Return the [x, y] coordinate for the center point of the cell that contains the specified text.  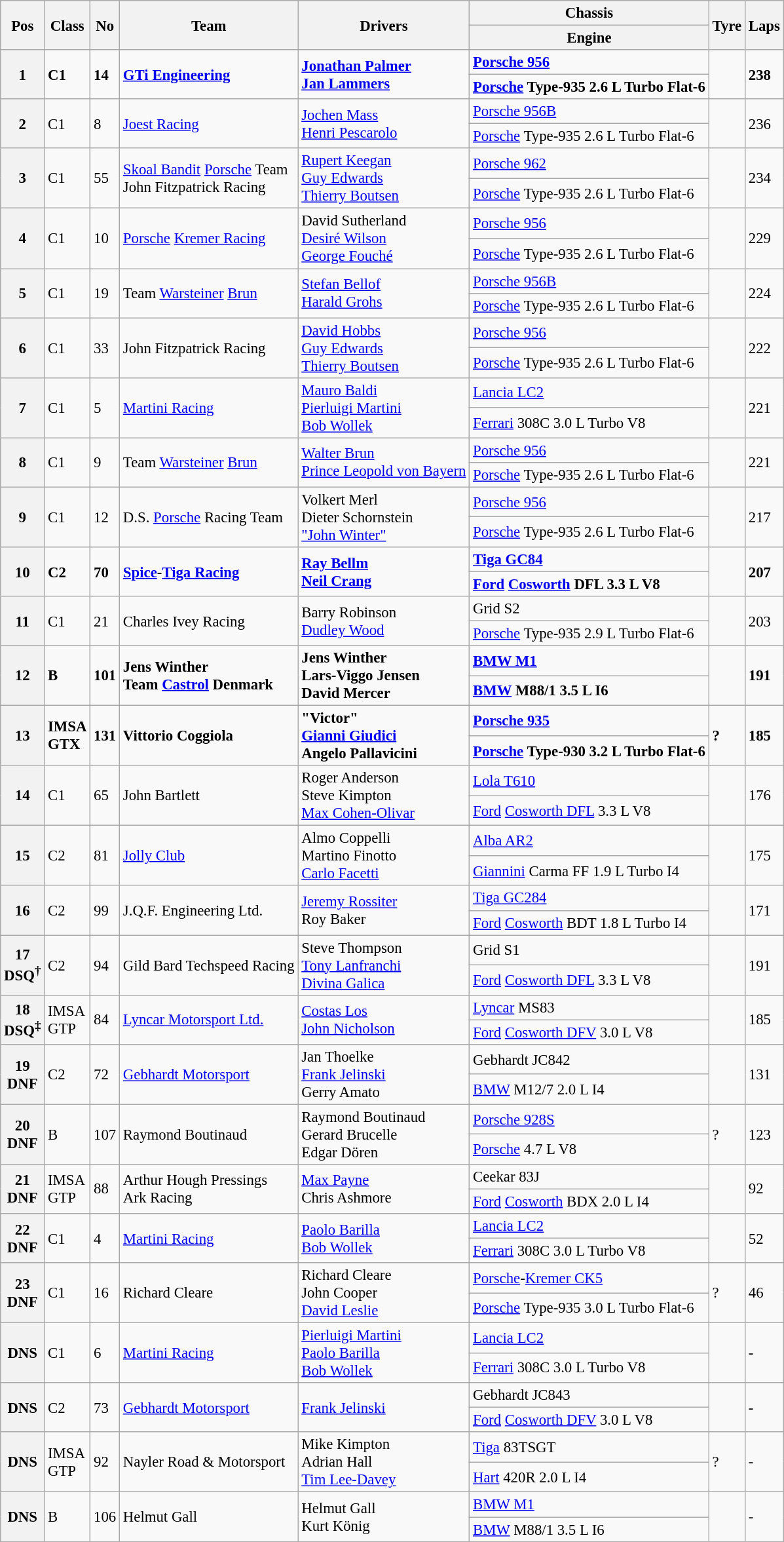
Mauro Baldi Pierluigi Martini Bob Wollek [384, 408]
55 [105, 178]
7 [22, 408]
19DNF [22, 1075]
84 [105, 1020]
Frank Jelinski [384, 1408]
65 [105, 796]
224 [764, 294]
Tiga GC284 [589, 898]
Richard Cleare John Cooper David Leslie [384, 1293]
123 [764, 1134]
Richard Cleare [209, 1293]
3 [22, 178]
17DSQ† [22, 965]
Team [209, 25]
Tiga GC84 [589, 560]
Ceekar 83J [589, 1177]
99 [105, 911]
222 [764, 348]
Ray Bellm Neil Crang [384, 571]
Jonathan Palmer Jan Lammers [384, 75]
Alba AR2 [589, 841]
Pierluigi Martini Paolo Barilla Bob Wollek [384, 1353]
94 [105, 965]
No [105, 25]
Porsche 935 [589, 721]
Paolo Barilla Bob Wollek [384, 1239]
Jolly Club [209, 856]
171 [764, 911]
21DNF [22, 1189]
2 [22, 123]
Arthur Hough Pressings Ark Racing [209, 1189]
Rupert Keegan Guy Edwards Thierry Boutsen [384, 178]
234 [764, 178]
BMW M12/7 2.0 L I4 [589, 1089]
Porsche 4.7 L V8 [589, 1149]
GTi Engineering [209, 75]
John Bartlett [209, 796]
238 [764, 75]
Jan Thoelke Frank Jelinski Gerry Amato [384, 1075]
217 [764, 517]
106 [105, 1516]
Porsche 962 [589, 163]
Lola T610 [589, 781]
Porsche 928S [589, 1119]
207 [764, 571]
Grid S2 [589, 609]
Pos [22, 25]
203 [764, 621]
88 [105, 1189]
72 [105, 1075]
J.Q.F. Engineering Ltd. [209, 911]
Porsche-Kremer CK5 [589, 1278]
Giannini Carma FF 1.9 L Turbo I4 [589, 871]
13 [22, 736]
229 [764, 239]
Gebhardt JC842 [589, 1060]
Porsche Type-930 3.2 L Turbo Flat-6 [589, 751]
15 [22, 856]
Vittorio Coggiola [209, 736]
Joest Racing [209, 123]
11 [22, 621]
Barry Robinson Dudley Wood [384, 621]
18DSQ‡ [22, 1020]
Jens Winther Team Castrol Denmark [209, 676]
236 [764, 123]
Walter Brun Prince Leopold von Bayern [384, 463]
IMSAGTX [67, 736]
73 [105, 1408]
Raymond Boutinaud [209, 1134]
Engine [589, 38]
D.S. Porsche Racing Team [209, 517]
101 [105, 676]
176 [764, 796]
46 [764, 1293]
107 [105, 1134]
Helmut Gall [209, 1516]
Drivers [384, 25]
Charles Ivey Racing [209, 621]
Gild Bard Techspeed Racing [209, 965]
"Victor" Gianni Giudici Angelo Pallavicini [384, 736]
Porsche Kremer Racing [209, 239]
20DNF [22, 1134]
John Fitzpatrick Racing [209, 348]
Lyncar MS83 [589, 1007]
81 [105, 856]
Tiga 83TSGT [589, 1448]
175 [764, 856]
Raymond Boutinaud Gerard Brucelle Edgar Dören [384, 1134]
David Hobbs Guy Edwards Thierry Boutsen [384, 348]
Hart 420R 2.0 L I4 [589, 1477]
Jens Winther Lars-Viggo Jensen David Mercer [384, 676]
Jeremy Rossiter Roy Baker [384, 911]
52 [764, 1239]
23DNF [22, 1293]
Porsche Type-935 2.9 L Turbo Flat-6 [589, 634]
Gebhardt JC843 [589, 1395]
Laps [764, 25]
Ford Cosworth BDT 1.8 L Turbo I4 [589, 923]
Volkert Merl Dieter Schornstein "John Winter" [384, 517]
Lyncar Motorsport Ltd. [209, 1020]
Max Payne Chris Ashmore [384, 1189]
Almo Coppelli Martino Finotto Carlo Facetti [384, 856]
Class [67, 25]
21 [105, 621]
19 [105, 294]
Jochen Mass Henri Pescarolo [384, 123]
David Sutherland Desiré Wilson George Fouché [384, 239]
Nayler Road & Motorsport [209, 1463]
Tyre [727, 25]
Chassis [589, 13]
33 [105, 348]
Helmut Gall Kurt König [384, 1516]
Stefan Bellof Harald Grohs [384, 294]
1 [22, 75]
Ford Cosworth BDX 2.0 L I4 [589, 1201]
Roger Anderson Steve Kimpton Max Cohen-Olivar [384, 796]
Costas Los John Nicholson [384, 1020]
Grid S1 [589, 950]
Porsche Type-935 3.0 L Turbo Flat-6 [589, 1308]
Steve Thompson Tony Lanfranchi Divina Galica [384, 965]
Spice-Tiga Racing [209, 571]
Mike Kimpton Adrian Hall Tim Lee-Davey [384, 1463]
22DNF [22, 1239]
70 [105, 571]
Skoal Bandit Porsche Team John Fitzpatrick Racing [209, 178]
